Determine the [X, Y] coordinate at the center of the cell enclosing the given text.  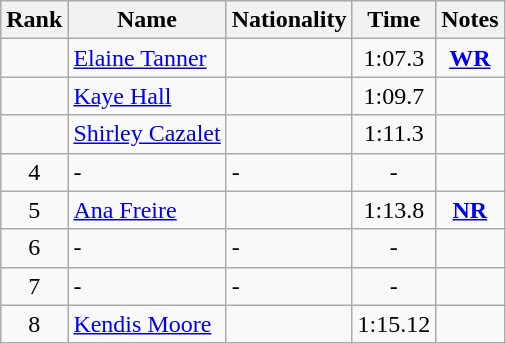
1:11.3 [394, 134]
Time [394, 20]
Nationality [289, 20]
Name [147, 20]
Notes [470, 20]
Elaine Tanner [147, 58]
WR [470, 58]
7 [34, 286]
6 [34, 248]
NR [470, 210]
Kendis Moore [147, 324]
8 [34, 324]
4 [34, 172]
1:13.8 [394, 210]
5 [34, 210]
1:15.12 [394, 324]
Ana Freire [147, 210]
1:09.7 [394, 96]
Shirley Cazalet [147, 134]
1:07.3 [394, 58]
Kaye Hall [147, 96]
Rank [34, 20]
